Determine the (x, y) coordinate at the center of the cell enclosing the given text.  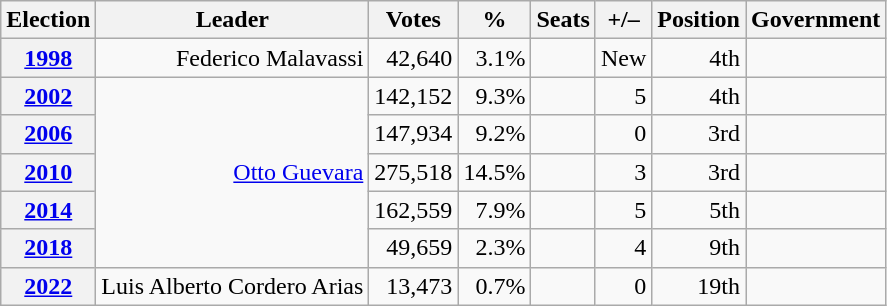
7.9% (494, 210)
Government (816, 20)
Election (48, 20)
2006 (48, 134)
5th (699, 210)
Seats (563, 20)
42,640 (414, 58)
275,518 (414, 172)
New (623, 58)
2010 (48, 172)
3.1% (494, 58)
Leader (232, 20)
+/– (623, 20)
Otto Guevara (232, 172)
2022 (48, 286)
Position (699, 20)
162,559 (414, 210)
142,152 (414, 96)
Votes (414, 20)
0.7% (494, 286)
2002 (48, 96)
Luis Alberto Cordero Arias (232, 286)
13,473 (414, 286)
4 (623, 248)
9.2% (494, 134)
1998 (48, 58)
49,659 (414, 248)
3 (623, 172)
19th (699, 286)
2018 (48, 248)
14.5% (494, 172)
9th (699, 248)
Federico Malavassi (232, 58)
% (494, 20)
147,934 (414, 134)
2014 (48, 210)
9.3% (494, 96)
2.3% (494, 248)
